Extract the [X, Y] coordinate from the center of the cell holding the provided text.  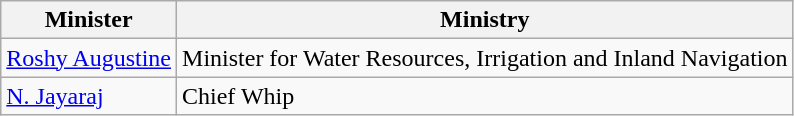
Ministry [486, 20]
Minister for Water Resources, Irrigation and Inland Navigation [486, 58]
Minister [89, 20]
Roshy Augustine [89, 58]
N. Jayaraj [89, 96]
Chief Whip [486, 96]
